Identify which cell holds the provided text, then report its (x, y) central coordinate. 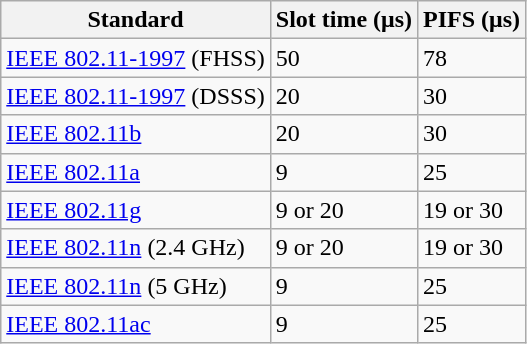
IEEE 802.11g (136, 210)
IEEE 802.11-1997 (FHSS) (136, 58)
Slot time (μs) (344, 20)
IEEE 802.11a (136, 172)
IEEE 802.11n (5 GHz) (136, 286)
78 (472, 58)
50 (344, 58)
IEEE 802.11ac (136, 324)
Standard (136, 20)
IEEE 802.11n (2.4 GHz) (136, 248)
IEEE 802.11b (136, 134)
PIFS (μs) (472, 20)
IEEE 802.11-1997 (DSSS) (136, 96)
